Detect which cell encompasses the target text, then output its [x, y] center coordinate. 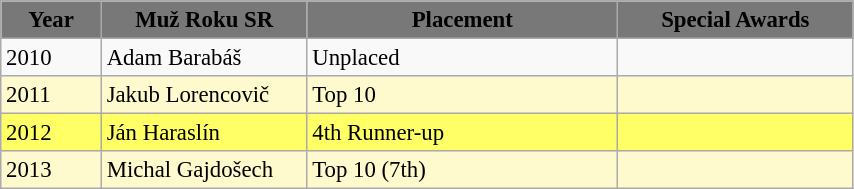
Top 10 [462, 95]
Michal Gajdošech [204, 170]
Unplaced [462, 58]
Top 10 (7th) [462, 170]
2010 [52, 58]
Special Awards [736, 20]
Muž Roku SR [204, 20]
4th Runner-up [462, 133]
Jakub Lorencovič [204, 95]
Placement [462, 20]
Adam Barabáš [204, 58]
2012 [52, 133]
2011 [52, 95]
Year [52, 20]
Ján Haraslín [204, 133]
2013 [52, 170]
